Capture the cell that displays the provided text and extract its (x, y) central coordinate. 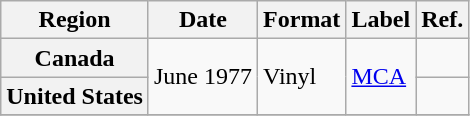
Date (202, 20)
Region (75, 20)
Canada (75, 58)
Ref. (442, 20)
United States (75, 96)
Format (302, 20)
June 1977 (202, 77)
Vinyl (302, 77)
Label (381, 20)
MCA (381, 77)
